From the cell containing the given text, extract its center point as [x, y] coordinate. 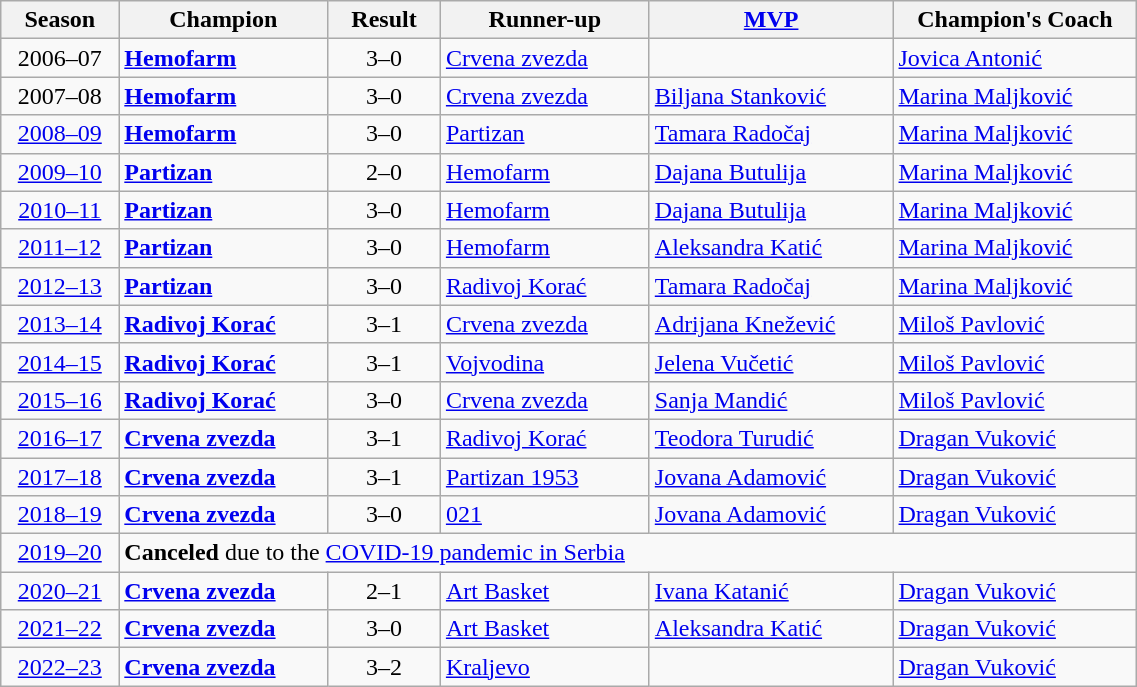
2010–11 [60, 210]
2–0 [384, 172]
Champion's Coach [1015, 20]
Jovica Antonić [1015, 58]
2017–18 [60, 477]
Adrijana Knežević [771, 324]
2009–10 [60, 172]
Season [60, 20]
2016–17 [60, 438]
Teodora Turudić [771, 438]
2012–13 [60, 286]
3–2 [384, 667]
2007–08 [60, 96]
Vojvodina [544, 362]
2022–23 [60, 667]
Ivana Katanić [771, 591]
2018–19 [60, 515]
2014–15 [60, 362]
Kraljevo [544, 667]
Jelena Vučetić [771, 362]
Sanja Mandić [771, 400]
2008–09 [60, 134]
Canceled due to the COVID-19 pandemic in Serbia [628, 553]
Runner-up [544, 20]
021 [544, 515]
Biljana Stanković [771, 96]
2020–21 [60, 591]
2015–16 [60, 400]
MVP [771, 20]
2006–07 [60, 58]
Result [384, 20]
2011–12 [60, 248]
2–1 [384, 591]
Champion [224, 20]
2021–22 [60, 629]
2019–20 [60, 553]
2013–14 [60, 324]
Partizan 1953 [544, 477]
